Search for the cell housing the specified text and yield its [X, Y] center coordinate. 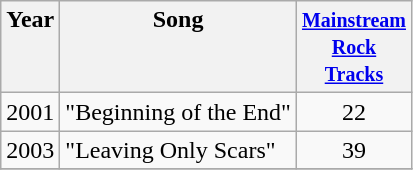
"Beginning of the End" [178, 112]
Year [30, 47]
2003 [30, 150]
Mainstream Rock Tracks [354, 47]
2001 [30, 112]
"Leaving Only Scars" [178, 150]
39 [354, 150]
Song [178, 47]
22 [354, 112]
